From the cell containing the given text, extract its center point as [X, Y] coordinate. 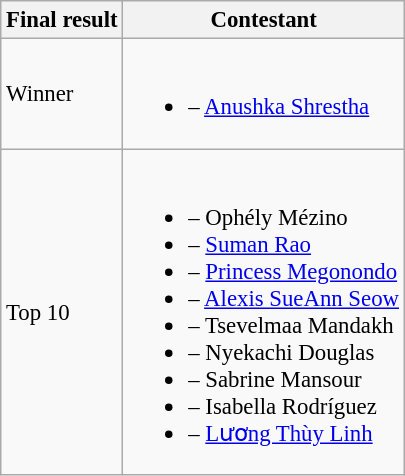
Winner [62, 94]
Top 10 [62, 312]
Contestant [264, 20]
– Anushka Shrestha [264, 94]
Final result [62, 20]
